Detect which cell encompasses the target text, then output its [X, Y] center coordinate. 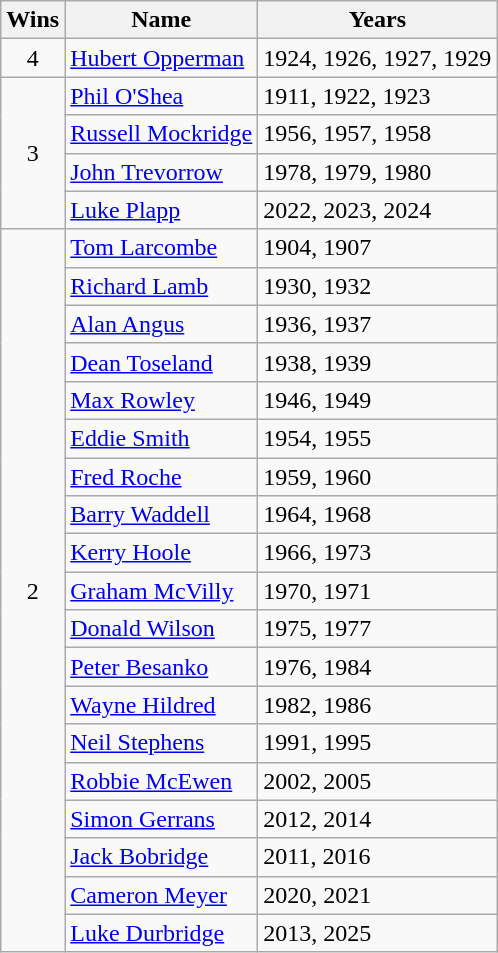
2013, 2025 [378, 933]
2020, 2021 [378, 895]
1970, 1971 [378, 591]
1956, 1957, 1958 [378, 134]
Peter Besanko [162, 667]
Robbie McEwen [162, 781]
1930, 1932 [378, 286]
Years [378, 20]
2002, 2005 [378, 781]
Hubert Opperman [162, 58]
4 [33, 58]
2012, 2014 [378, 819]
2022, 2023, 2024 [378, 210]
Fred Roche [162, 477]
1991, 1995 [378, 743]
1936, 1937 [378, 324]
1982, 1986 [378, 705]
Simon Gerrans [162, 819]
2 [33, 590]
Jack Bobridge [162, 857]
Wayne Hildred [162, 705]
Richard Lamb [162, 286]
Dean Toseland [162, 362]
2011, 2016 [378, 857]
Luke Plapp [162, 210]
Eddie Smith [162, 438]
Kerry Hoole [162, 553]
1978, 1979, 1980 [378, 172]
Barry Waddell [162, 515]
Cameron Meyer [162, 895]
Tom Larcombe [162, 248]
Name [162, 20]
1966, 1973 [378, 553]
Graham McVilly [162, 591]
Phil O'Shea [162, 96]
1964, 1968 [378, 515]
3 [33, 153]
Max Rowley [162, 400]
1938, 1939 [378, 362]
Wins [33, 20]
1975, 1977 [378, 629]
1924, 1926, 1927, 1929 [378, 58]
Neil Stephens [162, 743]
1959, 1960 [378, 477]
1904, 1907 [378, 248]
Luke Durbridge [162, 933]
Donald Wilson [162, 629]
1954, 1955 [378, 438]
1946, 1949 [378, 400]
1911, 1922, 1923 [378, 96]
1976, 1984 [378, 667]
Russell Mockridge [162, 134]
John Trevorrow [162, 172]
Alan Angus [162, 324]
